Search for the cell housing the specified text and yield its (x, y) center coordinate. 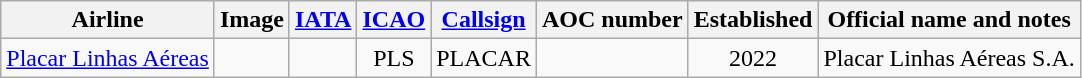
Official name and notes (949, 20)
Callsign (484, 20)
Image (252, 20)
AOC number (612, 20)
Placar Linhas Aéreas S.A. (949, 58)
Established (753, 20)
PLS (394, 58)
Airline (108, 20)
2022 (753, 58)
ICAO (394, 20)
Placar Linhas Aéreas (108, 58)
PLACAR (484, 58)
IATA (323, 20)
